Capture the cell that displays the provided text and extract its [X, Y] central coordinate. 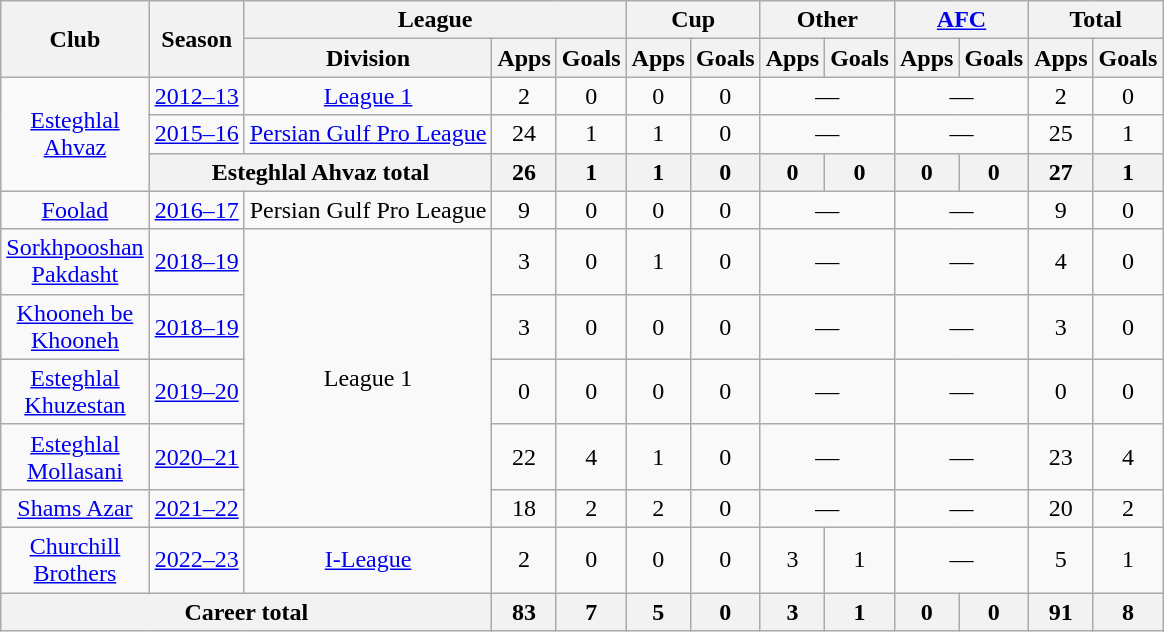
Churchill Brothers [75, 560]
2020–21 [196, 456]
Division [368, 58]
18 [524, 508]
2019–20 [196, 392]
Esteghlal Mollasani [75, 456]
Season [196, 39]
26 [524, 172]
Esteghlal Ahvaz total [320, 172]
Esteghlal Khuzestan [75, 392]
Esteghlal Ahvaz [75, 134]
Club [75, 39]
2016–17 [196, 210]
22 [524, 456]
27 [1061, 172]
League [435, 20]
2012–13 [196, 96]
Total [1096, 20]
20 [1061, 508]
Khooneh be Khooneh [75, 326]
83 [524, 611]
24 [524, 134]
Sorkhpooshan Pakdasht [75, 262]
23 [1061, 456]
8 [1128, 611]
I-League [368, 560]
91 [1061, 611]
7 [591, 611]
25 [1061, 134]
AFC [961, 20]
2022–23 [196, 560]
Other [827, 20]
Shams Azar [75, 508]
2015–16 [196, 134]
Cup [693, 20]
Foolad [75, 210]
Career total [246, 611]
2021–22 [196, 508]
